Locate the cell with the specified text and output its (X, Y) center coordinate. 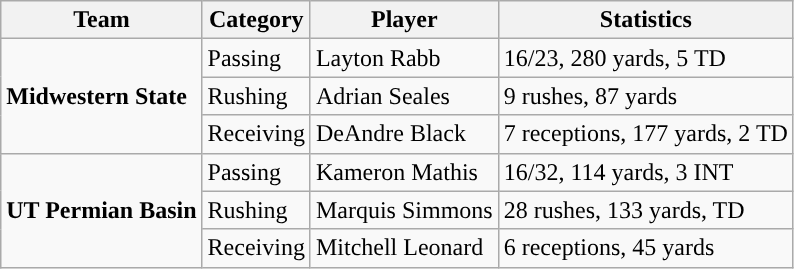
Kameron Mathis (404, 172)
28 rushes, 133 yards, TD (646, 210)
Mitchell Leonard (404, 248)
Midwestern State (102, 96)
Team (102, 20)
Statistics (646, 20)
Player (404, 20)
Adrian Seales (404, 96)
6 receptions, 45 yards (646, 248)
16/23, 280 yards, 5 TD (646, 58)
Layton Rabb (404, 58)
16/32, 114 yards, 3 INT (646, 172)
UT Permian Basin (102, 210)
Marquis Simmons (404, 210)
7 receptions, 177 yards, 2 TD (646, 134)
Category (256, 20)
DeAndre Black (404, 134)
9 rushes, 87 yards (646, 96)
